Capture the cell that displays the provided text and extract its (x, y) central coordinate. 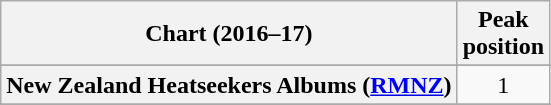
1 (503, 85)
New Zealand Heatseekers Albums (RMNZ) (229, 85)
Peak position (503, 34)
Chart (2016–17) (229, 34)
